Capture the cell that displays the provided text and extract its [x, y] central coordinate. 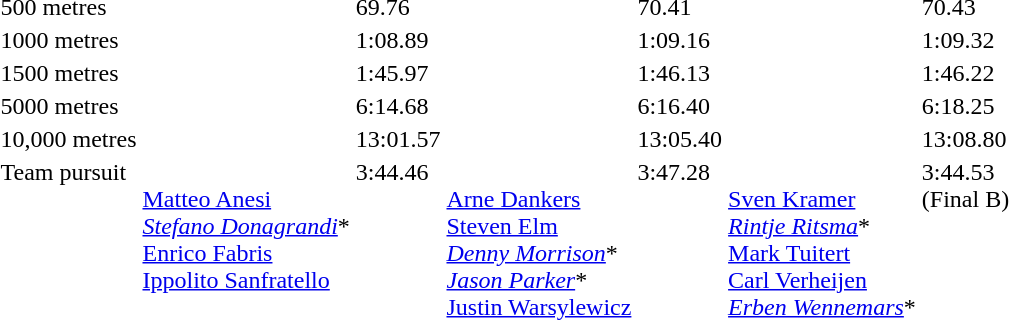
6:16.40 [680, 106]
1:09.16 [680, 40]
6:14.68 [398, 106]
13:05.40 [680, 139]
13:01.57 [398, 139]
1:08.89 [398, 40]
1:45.97 [398, 73]
1:46.13 [680, 73]
